Pinpoint the cell where the given text exists, returning its [x, y] midpoint coordinate. 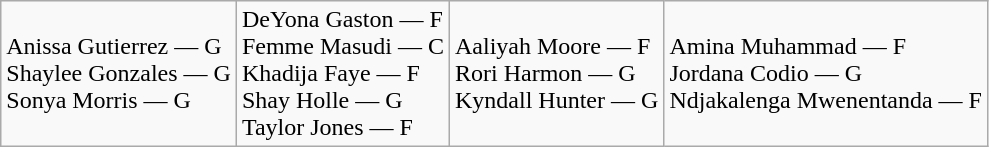
DeYona Gaston — FFemme Masudi — CKhadija Faye — FShay Holle — GTaylor Jones — F [342, 74]
Anissa Gutierrez — GShaylee Gonzales — GSonya Morris — G [119, 74]
Amina Muhammad — FJordana Codio — GNdjakalenga Mwenentanda — F [826, 74]
Aaliyah Moore — FRori Harmon — GKyndall Hunter — G [556, 74]
